Search for the cell housing the specified text and yield its [x, y] center coordinate. 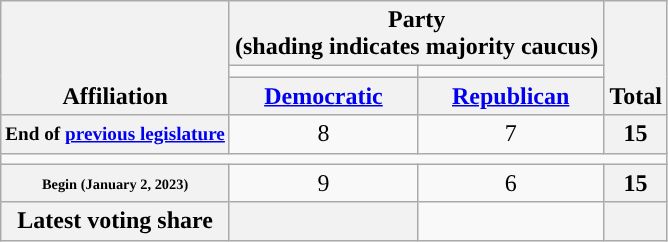
6 [511, 183]
8 [323, 134]
Total [636, 58]
Republican [511, 96]
Begin (January 2, 2023) [116, 183]
Democratic [323, 96]
End of previous legislature [116, 134]
7 [511, 134]
Party(shading indicates majority caucus) [416, 34]
Latest voting share [116, 221]
9 [323, 183]
Affiliation [116, 58]
